Output the [x, y] coordinate of the center of the cell containing the given text.  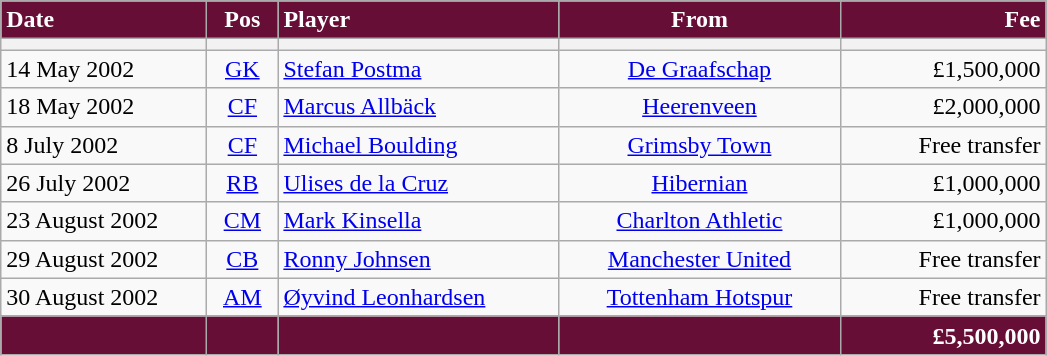
CB [242, 259]
Marcus Allbäck [418, 107]
AM [242, 297]
£2,000,000 [943, 107]
29 August 2002 [104, 259]
Ulises de la Cruz [418, 183]
Pos [242, 20]
Stefan Postma [418, 69]
From [700, 20]
14 May 2002 [104, 69]
CM [242, 221]
18 May 2002 [104, 107]
De Graafschap [700, 69]
RB [242, 183]
26 July 2002 [104, 183]
£1,500,000 [943, 69]
23 August 2002 [104, 221]
Fee [943, 20]
Date [104, 20]
Heerenveen [700, 107]
Manchester United [700, 259]
GK [242, 69]
Grimsby Town [700, 145]
Charlton Athletic [700, 221]
Øyvind Leonhardsen [418, 297]
8 July 2002 [104, 145]
Tottenham Hotspur [700, 297]
£5,500,000 [943, 335]
Player [418, 20]
Ronny Johnsen [418, 259]
Michael Boulding [418, 145]
Mark Kinsella [418, 221]
30 August 2002 [104, 297]
Hibernian [700, 183]
